Provide the [x, y] coordinate of the cell's center where the given text is located.  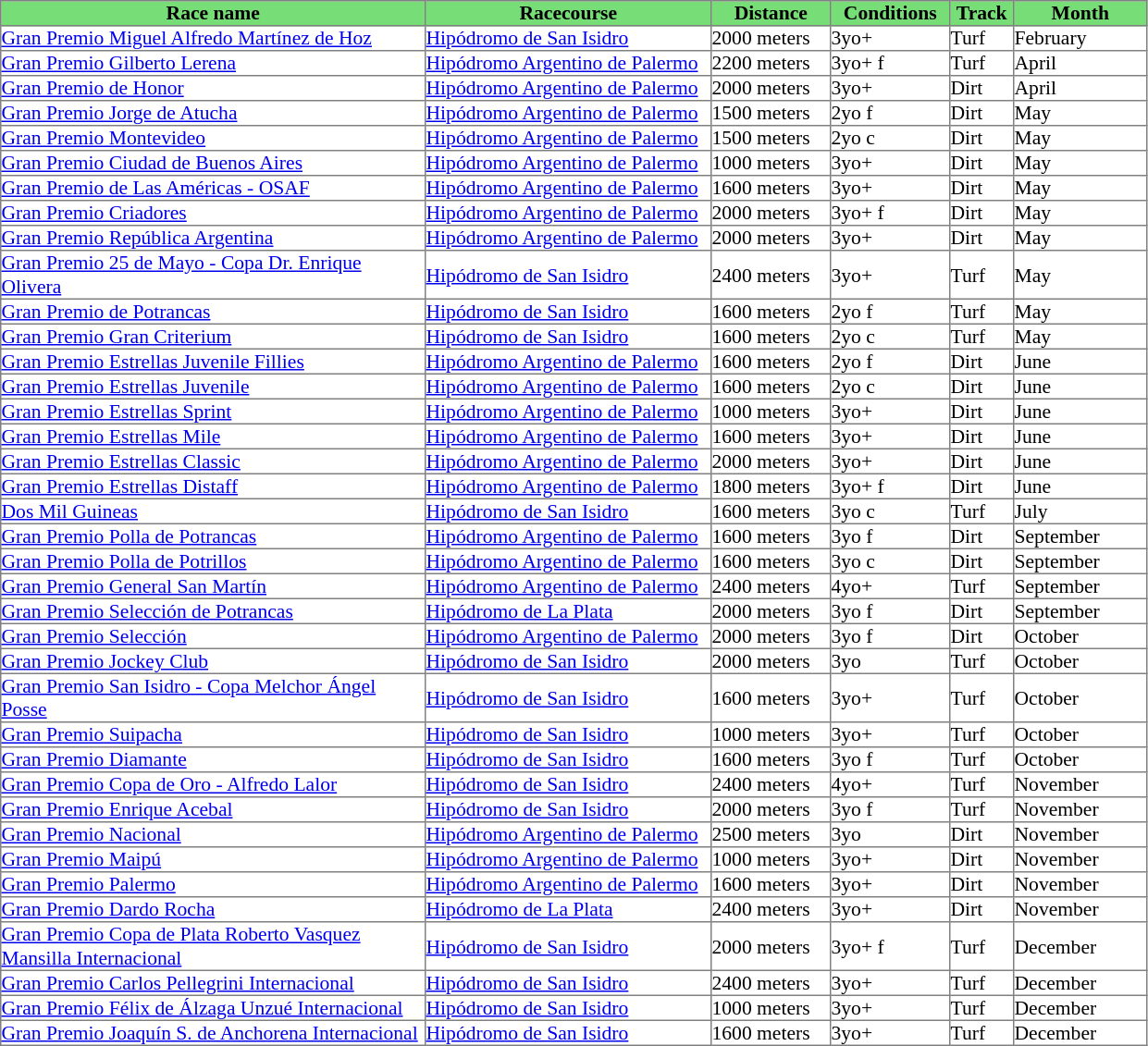
Month [1080, 13]
Gran Premio Ciudad de Buenos Aires [213, 163]
Gran Premio San Isidro - Copa Melchor Ángel Posse [213, 697]
Gran Premio Gilberto Lerena [213, 63]
Gran Premio Félix de Álzaga Unzué Internacional [213, 1008]
1800 meters [772, 486]
Dos Mil Guineas [213, 511]
Gran Premio Suipacha [213, 734]
Gran Premio de Honor [213, 89]
Gran Premio de Las Américas - OSAF [213, 189]
Gran Premio 25 de Mayo - Copa Dr. Enrique Olivera [213, 275]
Gran Premio Dardo Rocha [213, 910]
Gran Premio Estrellas Distaff [213, 486]
Track [982, 13]
Gran Premio Jockey Club [213, 660]
Gran Premio General San Martín [213, 586]
Gran Premio Criadores [213, 213]
Gran Premio Jorge de Atucha [213, 113]
Gran Premio Miguel Alfredo Martínez de Hoz [213, 39]
Gran Premio Polla de Potrancas [213, 536]
Gran Premio Carlos Pellegrini Internacional [213, 982]
Gran Premio de Potrancas [213, 311]
Gran Premio Estrellas Juvenile Fillies [213, 361]
Gran Premio Selección de Potrancas [213, 610]
Gran Premio Montevideo [213, 139]
2200 meters [772, 63]
Gran Premio Polla de Potrillos [213, 560]
2500 meters [772, 834]
Gran Premio Maipú [213, 860]
Gran Premio Joaquín S. de Anchorena Internacional [213, 1032]
Gran Premio Estrellas Juvenile [213, 387]
Gran Premio Gran Criterium [213, 337]
Gran Premio Nacional [213, 834]
Gran Premio Estrellas Mile [213, 437]
Gran Premio Palermo [213, 884]
Racecourse [568, 13]
Conditions [890, 13]
Gran Premio Enrique Acebal [213, 810]
Gran Premio Diamante [213, 760]
Race name [213, 13]
Distance [772, 13]
Gran Premio Selección [213, 636]
Gran Premio República Argentina [213, 239]
Gran Premio Estrellas Sprint [213, 411]
Gran Premio Copa de Plata Roberto Vasquez Mansilla Internacional [213, 946]
July [1080, 511]
Gran Premio Copa de Oro - Alfredo Lalor [213, 784]
Gran Premio Estrellas Classic [213, 461]
February [1080, 39]
